Output the (x, y) coordinate of the center of the cell containing the given text.  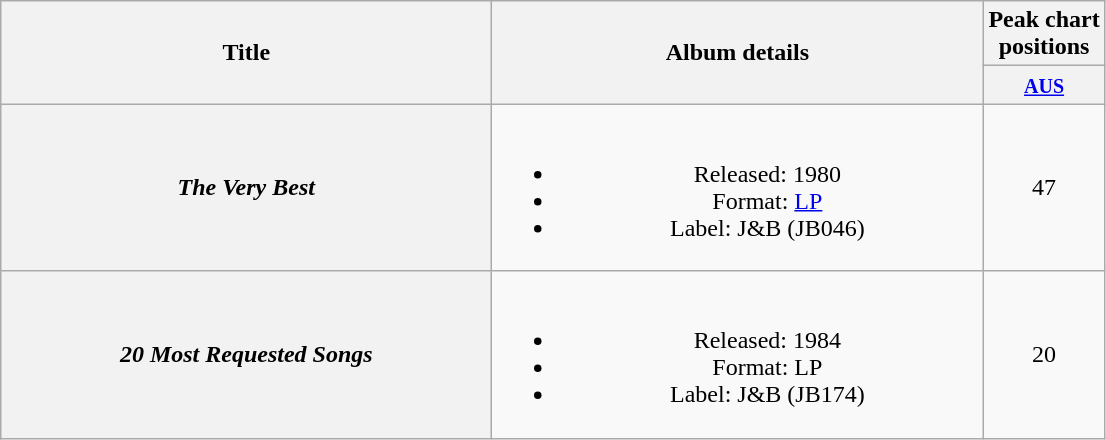
20 (1044, 354)
47 (1044, 188)
Released: 1984Format: LPLabel: J&B (JB174) (738, 354)
20 Most Requested Songs (246, 354)
AUS (1044, 85)
Released: 1980Format: LPLabel: J&B (JB046) (738, 188)
Peak chartpositions (1044, 34)
Title (246, 52)
Album details (738, 52)
The Very Best (246, 188)
